Search for the cell housing the specified text and yield its (x, y) center coordinate. 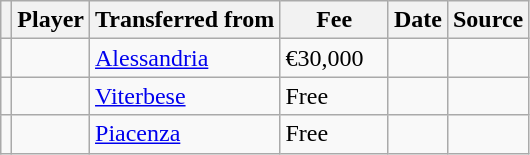
Transferred from (185, 20)
Piacenza (185, 134)
€30,000 (334, 58)
Alessandria (185, 58)
Viterbese (185, 96)
Date (418, 20)
Player (51, 20)
Source (488, 20)
Fee (334, 20)
